Detect which cell encompasses the target text, then output its [x, y] center coordinate. 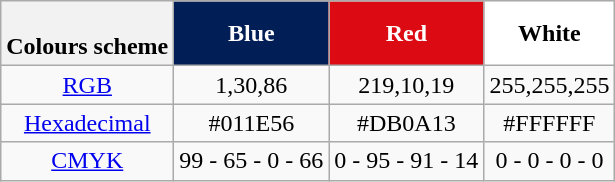
#FFFFFF [550, 123]
0 - 0 - 0 - 0 [550, 161]
1,30,86 [252, 85]
#011E56 [252, 123]
#DB0A13 [406, 123]
Blue [252, 34]
White [550, 34]
Colours scheme [88, 34]
0 - 95 - 91 - 14 [406, 161]
255,255,255 [550, 85]
219,10,19 [406, 85]
99 - 65 - 0 - 66 [252, 161]
CMYK [88, 161]
Red [406, 34]
RGB [88, 85]
Hexadecimal [88, 123]
